Return the [X, Y] coordinate for the center point of the cell that contains the specified text.  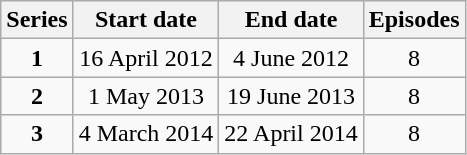
16 April 2012 [146, 58]
Episodes [414, 20]
2 [37, 96]
3 [37, 134]
End date [291, 20]
Series [37, 20]
1 [37, 58]
22 April 2014 [291, 134]
1 May 2013 [146, 96]
4 June 2012 [291, 58]
Start date [146, 20]
19 June 2013 [291, 96]
4 March 2014 [146, 134]
